Search for the cell housing the specified text and yield its [X, Y] center coordinate. 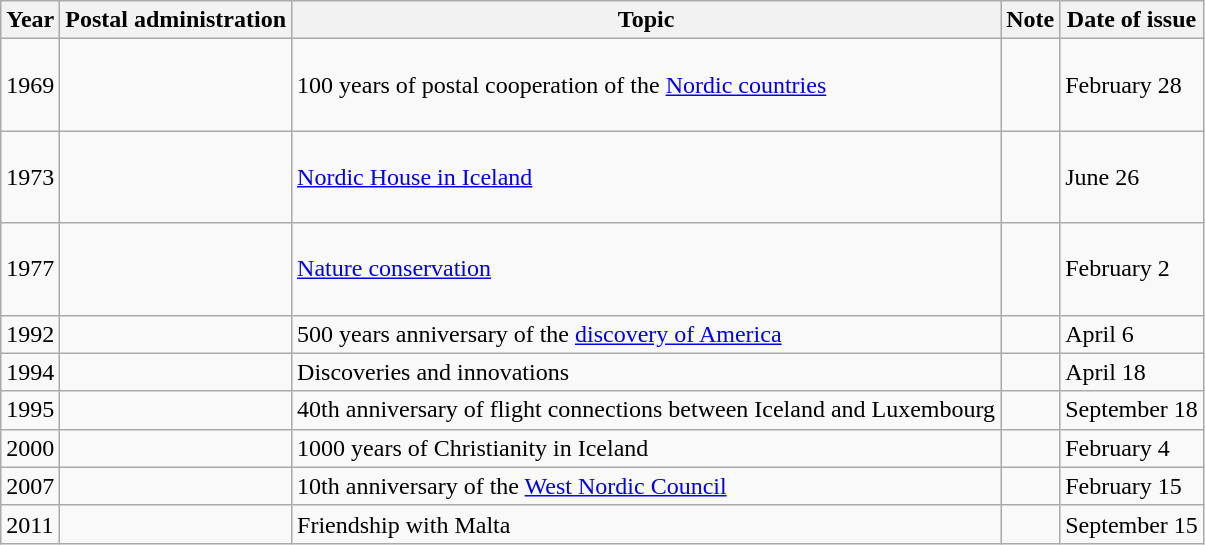
1973 [30, 177]
February 4 [1132, 448]
February 28 [1132, 85]
Nature conservation [646, 269]
Discoveries and innovations [646, 372]
2007 [30, 486]
100 years of postal cooperation of the Nordic countries [646, 85]
September 15 [1132, 524]
1000 years of Christianity in Iceland [646, 448]
1995 [30, 410]
40th anniversary of flight connections between Iceland and Luxembourg [646, 410]
1977 [30, 269]
September 18 [1132, 410]
2000 [30, 448]
Date of issue [1132, 20]
1994 [30, 372]
Nordic House in Iceland [646, 177]
1969 [30, 85]
Note [1030, 20]
Friendship with Malta [646, 524]
April 18 [1132, 372]
Postal administration [176, 20]
Topic [646, 20]
2011 [30, 524]
500 years anniversary of the discovery of America [646, 334]
April 6 [1132, 334]
Year [30, 20]
1992 [30, 334]
February 2 [1132, 269]
February 15 [1132, 486]
June 26 [1132, 177]
10th anniversary of the West Nordic Council [646, 486]
